From the cell containing the given text, extract its center point as (x, y) coordinate. 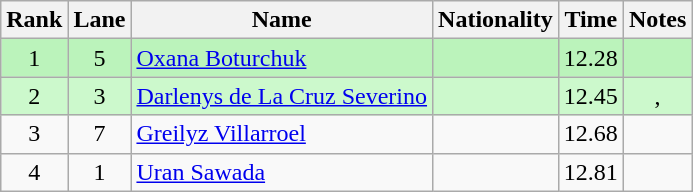
12.28 (590, 58)
Lane (100, 20)
Nationality (496, 20)
Notes (657, 20)
12.68 (590, 134)
, (657, 96)
Uran Sawada (282, 172)
5 (100, 58)
4 (34, 172)
Darlenys de La Cruz Severino (282, 96)
Name (282, 20)
12.81 (590, 172)
Greilyz Villarroel (282, 134)
12.45 (590, 96)
Oxana Boturchuk (282, 58)
2 (34, 96)
7 (100, 134)
Rank (34, 20)
Time (590, 20)
